Output the [x, y] coordinate of the center of the cell containing the given text.  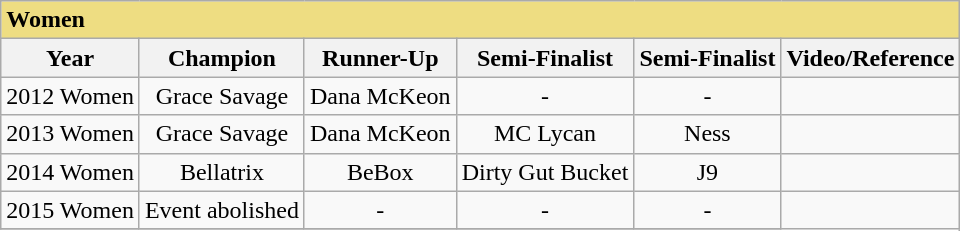
2015 Women [70, 210]
J9 [708, 172]
Women [480, 20]
Champion [222, 58]
Year [70, 58]
2014 Women [70, 172]
Ness [708, 134]
2013 Women [70, 134]
Video/Reference [870, 58]
Event abolished [222, 210]
Bellatrix [222, 172]
MC Lycan [545, 134]
Runner-Up [380, 58]
Dirty Gut Bucket [545, 172]
BeBox [380, 172]
2012 Women [70, 96]
